Search for the cell housing the specified text and yield its (x, y) center coordinate. 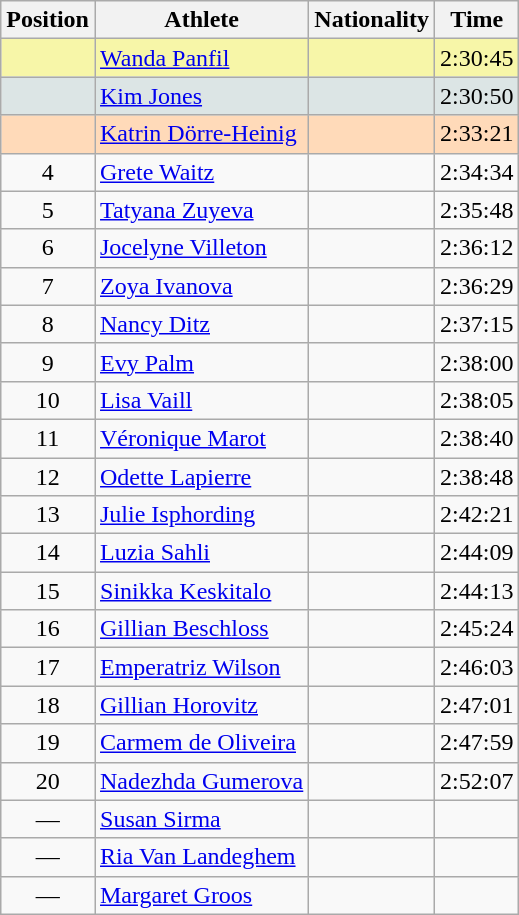
9 (48, 362)
Tatyana Zuyeva (201, 210)
Nadezhda Gumerova (201, 781)
2:44:13 (477, 591)
Nancy Ditz (201, 324)
2:30:45 (477, 58)
Jocelyne Villeton (201, 248)
Katrin Dörre-Heinig (201, 134)
Lisa Vaill (201, 400)
Julie Isphording (201, 515)
Evy Palm (201, 362)
Gillian Horovitz (201, 705)
5 (48, 210)
2:38:00 (477, 362)
19 (48, 743)
Odette Lapierre (201, 477)
2:46:03 (477, 667)
2:44:09 (477, 553)
2:35:48 (477, 210)
10 (48, 400)
11 (48, 438)
6 (48, 248)
Grete Waitz (201, 172)
2:38:48 (477, 477)
2:38:40 (477, 438)
15 (48, 591)
Sinikka Keskitalo (201, 591)
2:34:34 (477, 172)
12 (48, 477)
Kim Jones (201, 96)
4 (48, 172)
13 (48, 515)
Carmem de Oliveira (201, 743)
Susan Sirma (201, 819)
2:42:21 (477, 515)
17 (48, 667)
2:47:01 (477, 705)
Margaret Groos (201, 895)
7 (48, 286)
Nationality (372, 20)
Luzia Sahli (201, 553)
2:52:07 (477, 781)
14 (48, 553)
2:38:05 (477, 400)
Emperatriz Wilson (201, 667)
8 (48, 324)
16 (48, 629)
Véronique Marot (201, 438)
Wanda Panfil (201, 58)
Time (477, 20)
20 (48, 781)
2:47:59 (477, 743)
2:30:50 (477, 96)
2:36:29 (477, 286)
Ria Van Landeghem (201, 857)
Gillian Beschloss (201, 629)
Position (48, 20)
18 (48, 705)
2:45:24 (477, 629)
Athlete (201, 20)
2:36:12 (477, 248)
Zoya Ivanova (201, 286)
2:33:21 (477, 134)
2:37:15 (477, 324)
